Return (X, Y) of the center of cell containing provided text 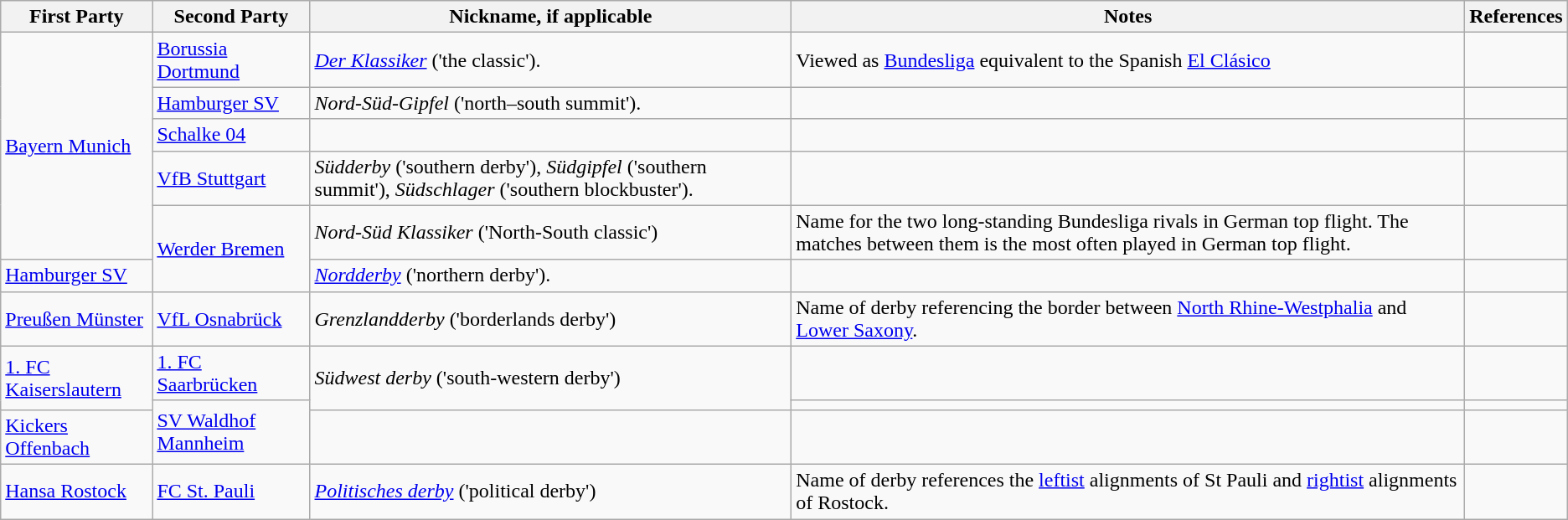
Nordderby ('northern derby'). (551, 275)
Werder Bremen (231, 248)
First Party (77, 17)
Kickers Offenbach (77, 437)
Name of derby references the leftist alignments of St Pauli and rightist alignments of Rostock. (1128, 491)
Name of derby referencing the border between North Rhine-Westphalia and Lower Saxony. (1128, 318)
VfL Osnabrück (231, 318)
Nord-Süd-Gipfel ('north–south summit'). (551, 103)
Der Klassiker ('the classic'). (551, 60)
1. FC Saarbrücken (231, 373)
Hansa Rostock (77, 491)
Bayern Munich (77, 146)
Borussia Dortmund (231, 60)
Politisches derby ('political derby') (551, 491)
Schalke 04 (231, 135)
Name for the two long-standing Bundesliga rivals in German top flight. The matches between them is the most often played in German top flight. (1128, 233)
Second Party (231, 17)
Nord-Süd Klassiker ('North-South classic') (551, 233)
Notes (1128, 17)
Südderby ('southern derby'), Südgipfel ('southern summit'), Südschlager ('southern blockbuster'). (551, 178)
Grenzlandderby ('borderlands derby') (551, 318)
Nickname, if applicable (551, 17)
VfB Stuttgart (231, 178)
Preußen Münster (77, 318)
Viewed as Bundesliga equivalent to the Spanish El Clásico (1128, 60)
Südwest derby ('south-western derby') (551, 378)
FC St. Pauli (231, 491)
References (1516, 17)
1. FC Kaiserslautern (77, 378)
SV Waldhof Mannheim (231, 432)
